Locate the cell with the specified text and output its (x, y) center coordinate. 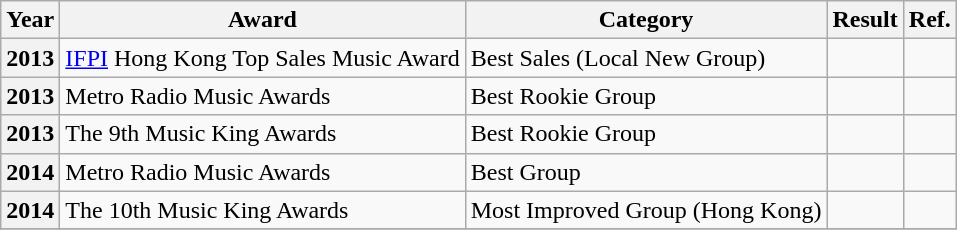
Year (30, 20)
Result (865, 20)
Best Sales (Local New Group) (646, 58)
Best Group (646, 172)
The 9th Music King Awards (262, 134)
Award (262, 20)
IFPI Hong Kong Top Sales Music Award (262, 58)
Ref. (930, 20)
Category (646, 20)
Most Improved Group (Hong Kong) (646, 210)
The 10th Music King Awards (262, 210)
